Detect which cell encompasses the target text, then output its (X, Y) center coordinate. 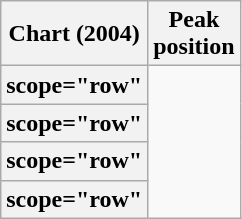
Chart (2004) (74, 34)
Peakposition (194, 34)
